Provide the (X, Y) coordinate of the cell's center where the given text is located.  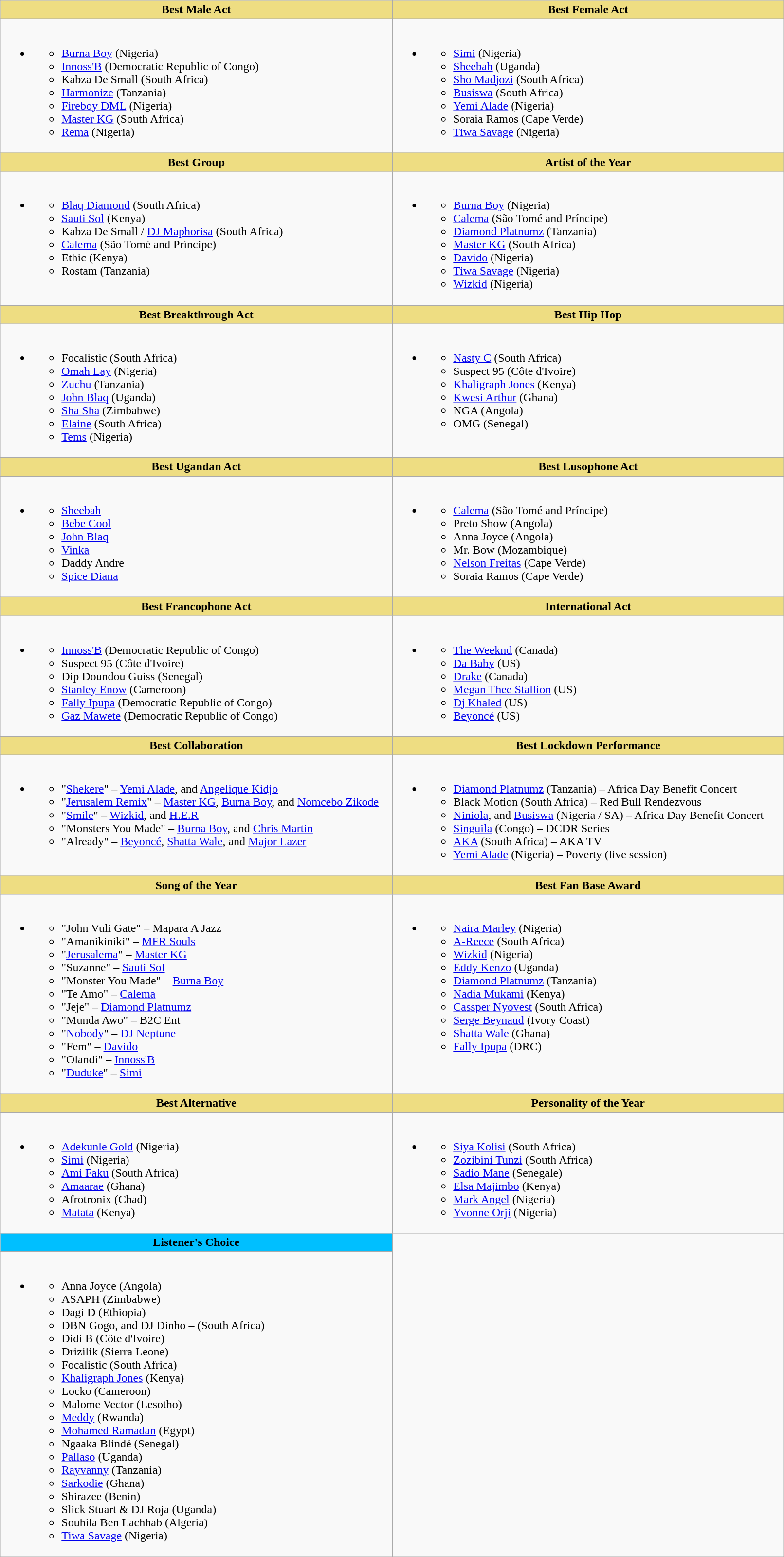
SheebahBebe CoolJohn BlaqVinkaDaddy AndreSpice Diana (197, 537)
Best Male Act (197, 10)
Listener's Choice (197, 1242)
Personality of the Year (588, 1103)
Best Ugandan Act (197, 467)
Focalistic (South Africa)Omah Lay (Nigeria)Zuchu (Tanzania)John Blaq (Uganda)Sha Sha (Zimbabwe)Elaine (South Africa)Tems (Nigeria) (197, 390)
Best Fan Base Award (588, 885)
Song of the Year (197, 885)
Best Alternative (197, 1103)
Best Francophone Act (197, 606)
Best Lusophone Act (588, 467)
Artist of the Year (588, 162)
Nasty C (South Africa)Suspect 95 (Côte d'Ivoire)Khaligraph Jones (Kenya)Kwesi Arthur (Ghana)NGA (Angola)OMG (Senegal) (588, 390)
Calema (São Tomé and Príncipe)Preto Show (Angola)Anna Joyce (Angola)Mr. Bow (Mozambique)Nelson Freitas (Cape Verde)Soraia Ramos (Cape Verde) (588, 537)
The Weeknd (Canada)Da Baby (US)Drake (Canada)Megan Thee Stallion (US)Dj Khaled (US)Beyoncé (US) (588, 676)
International Act (588, 606)
Simi (Nigeria)Sheebah (Uganda)Sho Madjozi (South Africa)Busiswa (South Africa)Yemi Alade (Nigeria)Soraia Ramos (Cape Verde)Tiwa Savage (Nigeria) (588, 86)
Best Collaboration (197, 745)
Blaq Diamond (South Africa)Sauti Sol (Kenya)Kabza De Small / DJ Maphorisa (South Africa)Calema (São Tomé and Príncipe)Ethic (Kenya)Rostam (Tanzania) (197, 239)
Best Lockdown Performance (588, 745)
Best Group (197, 162)
Best Hip Hop (588, 315)
Siya Kolisi (South Africa)Zozibini Tunzi (South Africa)Sadio Mane (Senegale)Elsa Majimbo (Kenya)Mark Angel (Nigeria)Yvonne Orji (Nigeria) (588, 1173)
Best Breakthrough Act (197, 315)
Adekunle Gold (Nigeria)Simi (Nigeria)Ami Faku (South Africa)Amaarae (Ghana)Afrotronix (Chad)Matata (Kenya) (197, 1173)
Best Female Act (588, 10)
